Output the [X, Y] coordinate of the center of the cell containing the given text.  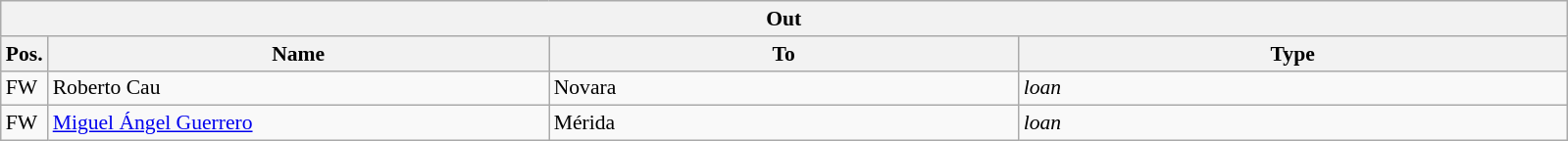
Mérida [784, 123]
Roberto Cau [298, 88]
Pos. [25, 54]
To [784, 54]
Out [784, 19]
Novara [784, 88]
Miguel Ángel Guerrero [298, 123]
Name [298, 54]
Type [1292, 54]
